Return the (X, Y) coordinate for the center point of the cell that contains the specified text.  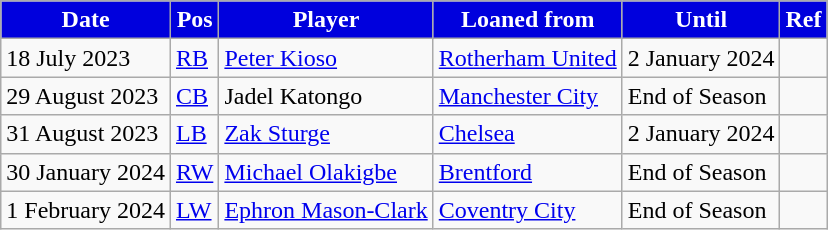
LB (194, 134)
Peter Kioso (326, 58)
31 August 2023 (86, 134)
Player (326, 20)
Ephron Mason-Clark (326, 210)
RW (194, 172)
Until (701, 20)
Manchester City (528, 96)
Pos (194, 20)
Chelsea (528, 134)
Ref (804, 20)
Coventry City (528, 210)
Date (86, 20)
29 August 2023 (86, 96)
18 July 2023 (86, 58)
Loaned from (528, 20)
Brentford (528, 172)
30 January 2024 (86, 172)
Rotherham United (528, 58)
LW (194, 210)
1 February 2024 (86, 210)
CB (194, 96)
Michael Olakigbe (326, 172)
Jadel Katongo (326, 96)
Zak Sturge (326, 134)
RB (194, 58)
